Scan for the cell matching the given text and deliver its [X, Y] coordinate at center. 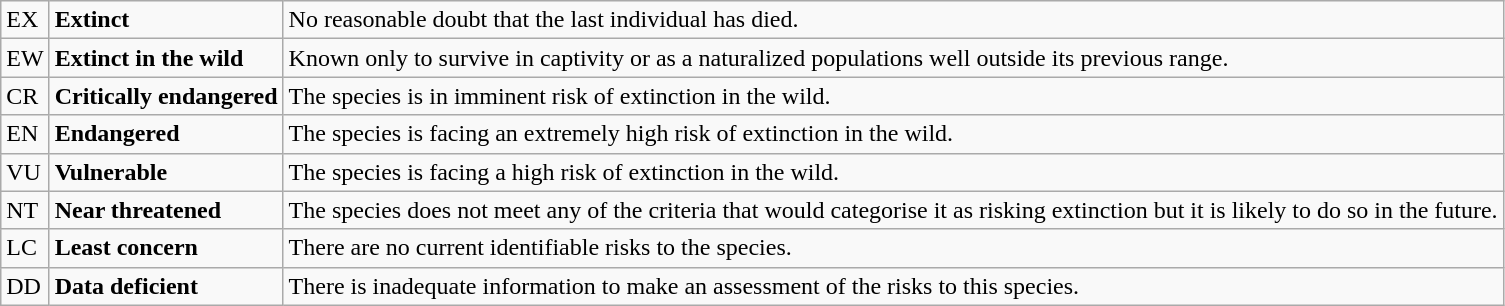
EX [25, 20]
Extinct [166, 20]
NT [25, 210]
No reasonable doubt that the last individual has died. [893, 20]
EW [25, 58]
Vulnerable [166, 172]
Least concern [166, 248]
Data deficient [166, 286]
Critically endangered [166, 96]
Near threatened [166, 210]
The species does not meet any of the criteria that would categorise it as risking extinction but it is likely to do so in the future. [893, 210]
The species is facing an extremely high risk of extinction in the wild. [893, 134]
The species is in imminent risk of extinction in the wild. [893, 96]
VU [25, 172]
DD [25, 286]
Endangered [166, 134]
EN [25, 134]
Known only to survive in captivity or as a naturalized populations well outside its previous range. [893, 58]
Extinct in the wild [166, 58]
LC [25, 248]
The species is facing a high risk of extinction in the wild. [893, 172]
There are no current identifiable risks to the species. [893, 248]
There is inadequate information to make an assessment of the risks to this species. [893, 286]
CR [25, 96]
